Scan for the cell matching the given text and deliver its [x, y] coordinate at center. 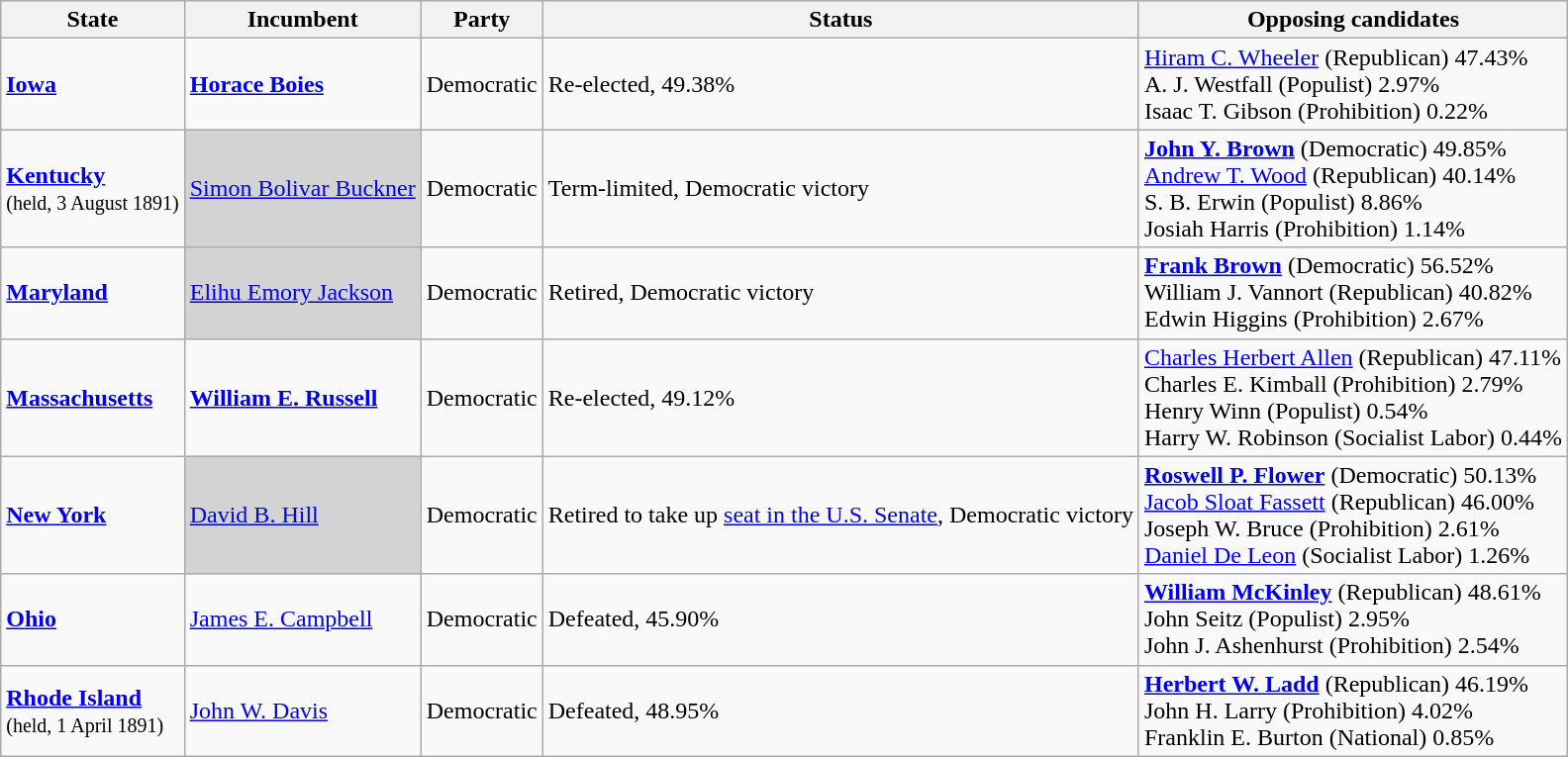
Retired to take up seat in the U.S. Senate, Democratic victory [840, 515]
Frank Brown (Democratic) 56.52%William J. Vannort (Republican) 40.82%Edwin Higgins (Prohibition) 2.67% [1352, 293]
Status [840, 20]
Incumbent [303, 20]
Retired, Democratic victory [840, 293]
Iowa [93, 84]
Hiram C. Wheeler (Republican) 47.43%A. J. Westfall (Populist) 2.97%Isaac T. Gibson (Prohibition) 0.22% [1352, 84]
Roswell P. Flower (Democratic) 50.13%Jacob Sloat Fassett (Republican) 46.00%Joseph W. Bruce (Prohibition) 2.61%Daniel De Leon (Socialist Labor) 1.26% [1352, 515]
Opposing candidates [1352, 20]
Herbert W. Ladd (Republican) 46.19%John H. Larry (Prohibition) 4.02%Franklin E. Burton (National) 0.85% [1352, 710]
Charles Herbert Allen (Republican) 47.11%Charles E. Kimball (Prohibition) 2.79%Henry Winn (Populist) 0.54%Harry W. Robinson (Socialist Labor) 0.44% [1352, 398]
John W. Davis [303, 710]
William E. Russell [303, 398]
Term-limited, Democratic victory [840, 188]
William McKinley (Republican) 48.61%John Seitz (Populist) 2.95%John J. Ashenhurst (Prohibition) 2.54% [1352, 619]
Party [481, 20]
Defeated, 48.95% [840, 710]
John Y. Brown (Democratic) 49.85%Andrew T. Wood (Republican) 40.14%S. B. Erwin (Populist) 8.86%Josiah Harris (Prohibition) 1.14% [1352, 188]
Elihu Emory Jackson [303, 293]
Ohio [93, 619]
Rhode Island(held, 1 April 1891) [93, 710]
James E. Campbell [303, 619]
Re-elected, 49.12% [840, 398]
Simon Bolivar Buckner [303, 188]
David B. Hill [303, 515]
Maryland [93, 293]
State [93, 20]
Re-elected, 49.38% [840, 84]
Defeated, 45.90% [840, 619]
Massachusetts [93, 398]
Horace Boies [303, 84]
Kentucky(held, 3 August 1891) [93, 188]
New York [93, 515]
